Search for the cell housing the specified text and yield its [x, y] center coordinate. 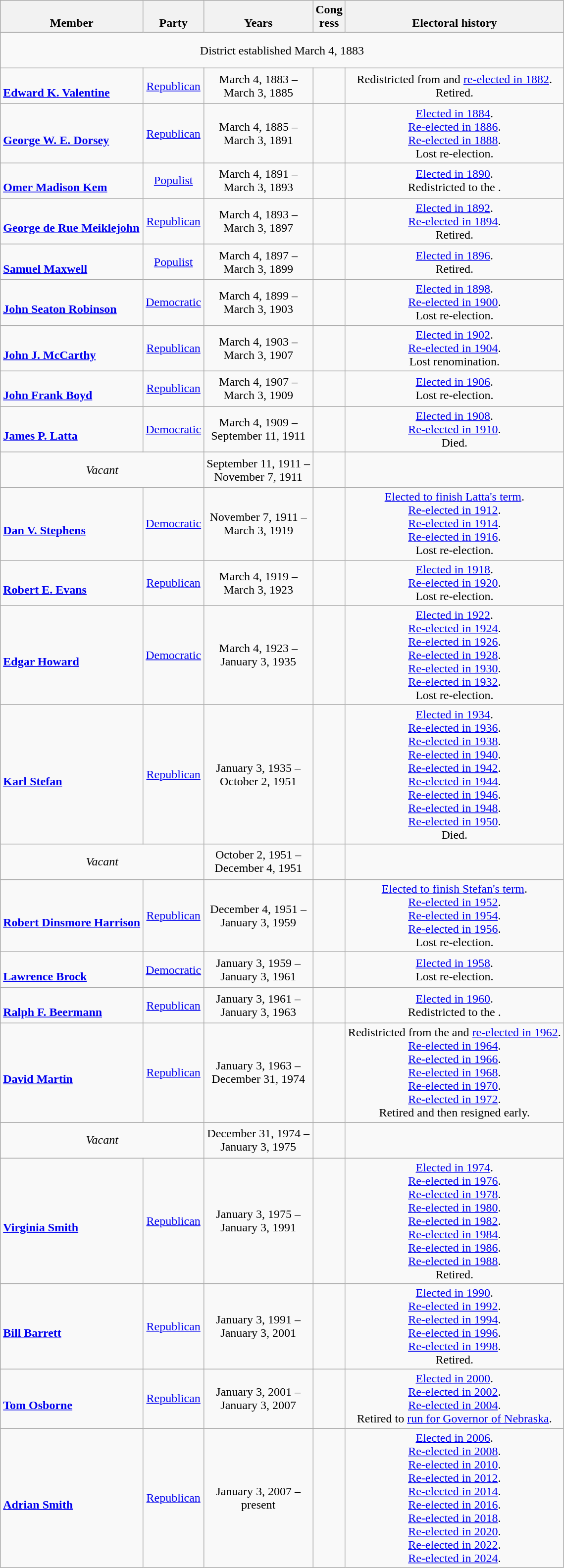
March 4, 1909 –September 11, 1911 [258, 429]
January 3, 1991 –January 3, 2001 [258, 1327]
Elected in 1890.Redistricted to the . [455, 181]
Party [173, 17]
December 31, 1974 –January 3, 1975 [258, 1140]
Electoral history [455, 17]
Elected to finish Stefan's term.Re-elected in 1952.Re-elected in 1954.Re-elected in 1956.Lost re-election. [455, 915]
Ralph F. Beermann [72, 1005]
Karl Stefan [72, 774]
January 3, 2007 –present [258, 1498]
Elected in 1906.Lost re-election. [455, 389]
January 3, 1935 –October 2, 1951 [258, 774]
Elected in 1990.Re-elected in 1992.Re-elected in 1994.Re-elected in 1996.Re-elected in 1998.Retired. [455, 1327]
Dan V. Stephens [72, 524]
November 7, 1911 –March 3, 1919 [258, 524]
March 4, 1883 –March 3, 1885 [258, 86]
District established March 4, 1883 [282, 51]
Elected in 1892.Re-elected in 1894.Retired. [455, 221]
December 4, 1951 –January 3, 1959 [258, 915]
Elected in 1960.Redistricted to the . [455, 1005]
Congress [329, 17]
October 2, 1951 –December 4, 1951 [258, 861]
John Seaton Robinson [72, 303]
John Frank Boyd [72, 389]
March 4, 1923 –January 3, 1935 [258, 655]
Edward K. Valentine [72, 86]
Elected in 1884.Re-elected in 1886.Re-elected in 1888.Lost re-election. [455, 134]
March 4, 1897 –March 3, 1899 [258, 262]
Elected in 1958.Lost re-election. [455, 969]
Elected in 1898.Re-elected in 1900.Lost re-election. [455, 303]
January 3, 1975 –January 3, 1991 [258, 1220]
September 11, 1911 –November 7, 1911 [258, 470]
March 4, 1903 –March 3, 1907 [258, 348]
March 4, 1919 –March 3, 1923 [258, 583]
Years [258, 17]
January 3, 2001 –January 3, 2007 [258, 1399]
Adrian Smith [72, 1498]
January 3, 1961 –January 3, 1963 [258, 1005]
Elected to finish Latta's term.Re-elected in 1912.Re-elected in 1914.Re-elected in 1916.Lost re-election. [455, 524]
Omer Madison Kem [72, 181]
Edgar Howard [72, 655]
January 3, 1963 –December 31, 1974 [258, 1072]
Elected in 1922.Re-elected in 1924.Re-elected in 1926.Re-elected in 1928.Re-elected in 1930.Re-elected in 1932.Lost re-election. [455, 655]
March 4, 1885 –March 3, 1891 [258, 134]
Member [72, 17]
Elected in 1896.Retired. [455, 262]
James P. Latta [72, 429]
Robert Dinsmore Harrison [72, 915]
Tom Osborne [72, 1399]
Elected in 1902.Re-elected in 1904.Lost renomination. [455, 348]
Robert E. Evans [72, 583]
March 4, 1893 –March 3, 1897 [258, 221]
David Martin [72, 1072]
January 3, 1959 –January 3, 1961 [258, 969]
Elected in 1908.Re-elected in 1910.Died. [455, 429]
Elected in 2000.Re-elected in 2002.Re-elected in 2004.Retired to run for Governor of Nebraska. [455, 1399]
March 4, 1899 –March 3, 1903 [258, 303]
March 4, 1891 –March 3, 1893 [258, 181]
George W. E. Dorsey [72, 134]
John J. McCarthy [72, 348]
Virginia Smith [72, 1220]
Elected in 1918.Re-elected in 1920.Lost re-election. [455, 583]
Samuel Maxwell [72, 262]
March 4, 1907 –March 3, 1909 [258, 389]
George de Rue Meiklejohn [72, 221]
Lawrence Brock [72, 969]
Redistricted from and re-elected in 1882.Retired. [455, 86]
Bill Barrett [72, 1327]
